Output the [X, Y] coordinate of the center of the cell containing the given text.  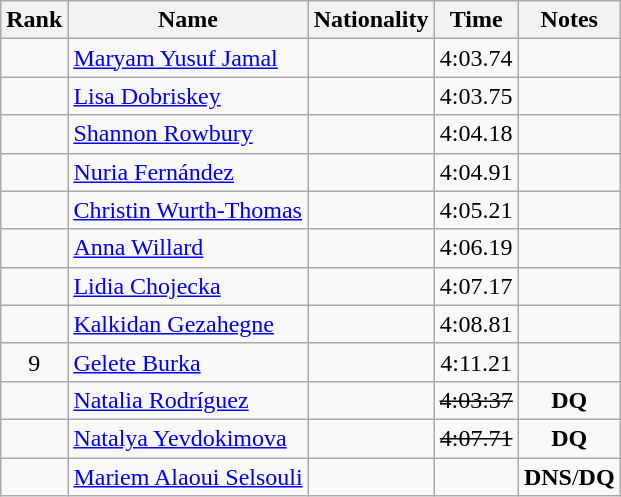
9 [34, 362]
4:07.17 [476, 286]
4:04.91 [476, 172]
4:05.21 [476, 210]
4:03.74 [476, 58]
4:06.19 [476, 248]
Christin Wurth-Thomas [188, 210]
Anna Willard [188, 248]
Nationality [371, 20]
Natalia Rodríguez [188, 400]
4:03.75 [476, 96]
Gelete Burka [188, 362]
Name [188, 20]
Lidia Chojecka [188, 286]
4:07.71 [476, 438]
Kalkidan Gezahegne [188, 324]
Rank [34, 20]
Notes [569, 20]
Maryam Yusuf Jamal [188, 58]
4:11.21 [476, 362]
4:03:37 [476, 400]
Natalya Yevdokimova [188, 438]
Mariem Alaoui Selsouli [188, 477]
DNS/DQ [569, 477]
Nuria Fernández [188, 172]
Time [476, 20]
Shannon Rowbury [188, 134]
4:04.18 [476, 134]
Lisa Dobriskey [188, 96]
4:08.81 [476, 324]
